From the cell containing the given text, extract its center point as [X, Y] coordinate. 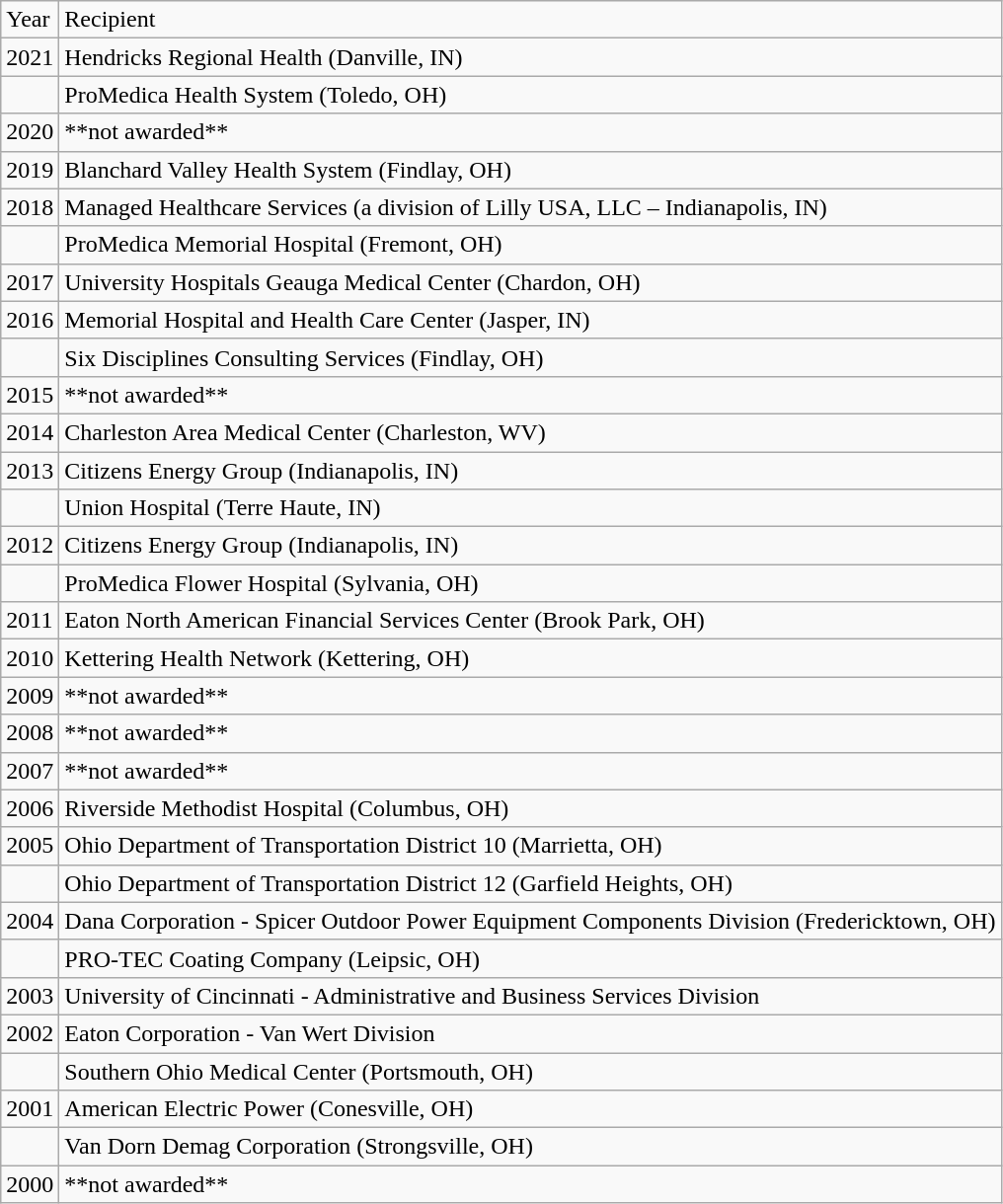
Union Hospital (Terre Haute, IN) [530, 508]
2017 [30, 282]
2014 [30, 432]
Hendricks Regional Health (Danville, IN) [530, 57]
ProMedica Flower Hospital (Sylvania, OH) [530, 583]
2016 [30, 320]
University of Cincinnati - Administrative and Business Services Division [530, 996]
2008 [30, 733]
Riverside Methodist Hospital (Columbus, OH) [530, 808]
Managed Healthcare Services (a division of Lilly USA, LLC – Indianapolis, IN) [530, 207]
2009 [30, 696]
Dana Corporation - Spicer Outdoor Power Equipment Components Division (Fredericktown, OH) [530, 921]
2011 [30, 621]
2018 [30, 207]
University Hospitals Geauga Medical Center (Chardon, OH) [530, 282]
Six Disciplines Consulting Services (Findlay, OH) [530, 357]
Memorial Hospital and Health Care Center (Jasper, IN) [530, 320]
2007 [30, 771]
2003 [30, 996]
Year [30, 20]
2006 [30, 808]
Kettering Health Network (Kettering, OH) [530, 658]
2021 [30, 57]
2010 [30, 658]
Recipient [530, 20]
2013 [30, 471]
Southern Ohio Medical Center (Portsmouth, OH) [530, 1071]
Eaton Corporation - Van Wert Division [530, 1033]
PRO-TEC Coating Company (Leipsic, OH) [530, 958]
2015 [30, 395]
2019 [30, 170]
2001 [30, 1109]
2005 [30, 846]
American Electric Power (Conesville, OH) [530, 1109]
2012 [30, 546]
Eaton North American Financial Services Center (Brook Park, OH) [530, 621]
ProMedica Memorial Hospital (Fremont, OH) [530, 245]
2002 [30, 1033]
2000 [30, 1184]
Van Dorn Demag Corporation (Strongsville, OH) [530, 1147]
2004 [30, 921]
Blanchard Valley Health System (Findlay, OH) [530, 170]
Ohio Department of Transportation District 12 (Garfield Heights, OH) [530, 883]
Ohio Department of Transportation District 10 (Marrietta, OH) [530, 846]
2020 [30, 132]
ProMedica Health System (Toledo, OH) [530, 95]
Charleston Area Medical Center (Charleston, WV) [530, 432]
